For the text-containing cell, return its midpoint in (X, Y) coordinate format. 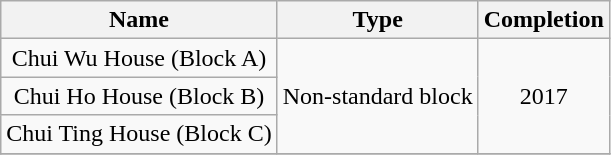
2017 (544, 96)
Non-standard block (378, 96)
Chui Ho House (Block B) (139, 96)
Name (139, 20)
Chui Wu House (Block A) (139, 58)
Chui Ting House (Block C) (139, 134)
Type (378, 20)
Completion (544, 20)
